Provide the [X, Y] coordinate of the cell's center where the given text is located.  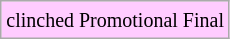
clinched Promotional Final [116, 20]
